Scan for the cell matching the given text and deliver its [x, y] coordinate at center. 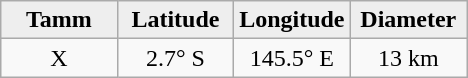
13 km [408, 58]
Diameter [408, 20]
X [59, 58]
Longitude [292, 20]
2.7° S [175, 58]
145.5° E [292, 58]
Latitude [175, 20]
Tamm [59, 20]
